Pinpoint the cell where the given text exists, returning its (x, y) midpoint coordinate. 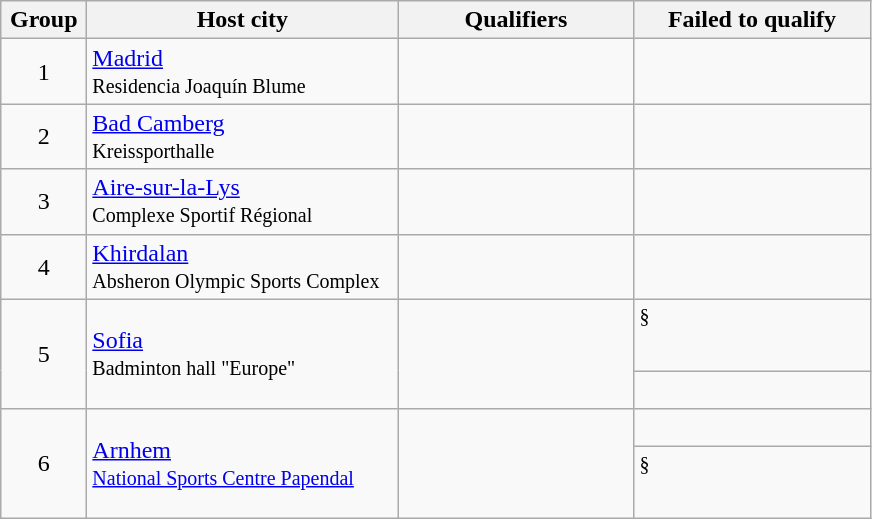
6 (44, 464)
Group (44, 20)
Host city (242, 20)
Aire-sur-la-LysComplexe Sportif Régional (242, 202)
4 (44, 266)
3 (44, 202)
ArnhemNational Sports Centre Papendal (242, 464)
5 (44, 354)
1 (44, 72)
KhirdalanAbsheron Olympic Sports Complex (242, 266)
Qualifiers (516, 20)
MadridResidencia Joaquín Blume (242, 72)
2 (44, 136)
Bad CambergKreissporthalle (242, 136)
SofiaBadminton hall "Europe" (242, 354)
Failed to qualify (752, 20)
